Return [x, y] of the center of cell containing provided text 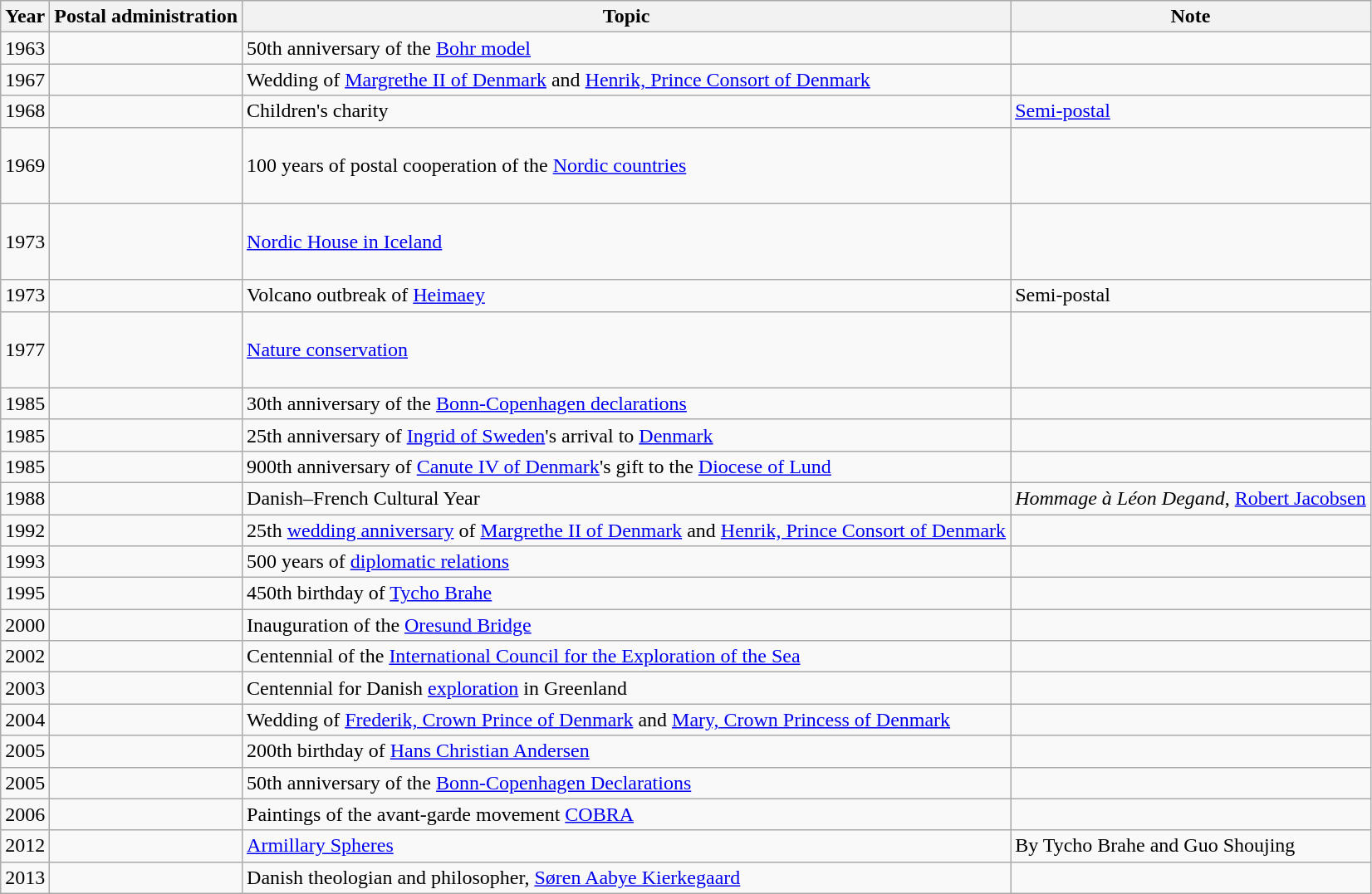
Centennial for Danish exploration in Greenland [626, 688]
Wedding of Frederik, Crown Prince of Denmark and Mary, Crown Princess of Denmark [626, 720]
1963 [25, 48]
25th anniversary of Ingrid of Sweden's arrival to Denmark [626, 435]
Volcano outbreak of Heimaey [626, 296]
Hommage à Léon Degand, Robert Jacobsen [1191, 498]
Children's charity [626, 111]
Paintings of the avant-garde movement COBRA [626, 814]
1988 [25, 498]
900th anniversary of Canute IV of Denmark's gift to the Diocese of Lund [626, 467]
25th wedding anniversary of Margrethe II of Denmark and Henrik, Prince Consort of Denmark [626, 530]
Danish–French Cultural Year [626, 498]
500 years of diplomatic relations [626, 562]
1967 [25, 80]
2003 [25, 688]
1977 [25, 349]
Topic [626, 17]
1968 [25, 111]
Armillary Spheres [626, 846]
2002 [25, 657]
Year [25, 17]
Note [1191, 17]
100 years of postal cooperation of the Nordic countries [626, 165]
450th birthday of Tycho Brahe [626, 594]
2013 [25, 877]
Nature conservation [626, 349]
1992 [25, 530]
50th anniversary of the Bonn-Copenhagen Declarations [626, 783]
2000 [25, 625]
2012 [25, 846]
50th anniversary of the Bohr model [626, 48]
200th birthday of Hans Christian Andersen [626, 751]
Wedding of Margrethe II of Denmark and Henrik, Prince Consort of Denmark [626, 80]
Danish theologian and philosopher, Søren Aabye Kierkegaard [626, 877]
Centennial of the International Council for the Exploration of the Sea [626, 657]
Nordic House in Iceland [626, 242]
1969 [25, 165]
Inauguration of the Oresund Bridge [626, 625]
30th anniversary of the Bonn-Copenhagen declarations [626, 403]
2004 [25, 720]
1995 [25, 594]
2006 [25, 814]
1993 [25, 562]
By Tycho Brahe and Guo Shoujing [1191, 846]
Postal administration [146, 17]
